Detect which cell encompasses the target text, then output its [x, y] center coordinate. 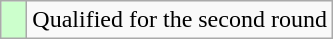
Qualified for the second round [180, 20]
